Pinpoint the cell where the given text exists, returning its (x, y) midpoint coordinate. 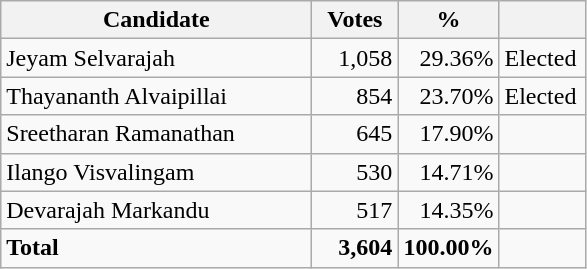
1,058 (355, 58)
14.71% (448, 172)
100.00% (448, 248)
Total (156, 248)
Sreetharan Ramanathan (156, 134)
Jeyam Selvarajah (156, 58)
% (448, 20)
17.90% (448, 134)
14.35% (448, 210)
23.70% (448, 96)
Thayananth Alvaipillai (156, 96)
530 (355, 172)
Candidate (156, 20)
854 (355, 96)
Votes (355, 20)
Devarajah Markandu (156, 210)
517 (355, 210)
29.36% (448, 58)
Ilango Visvalingam (156, 172)
3,604 (355, 248)
645 (355, 134)
